From the cell containing the given text, extract its center point as [x, y] coordinate. 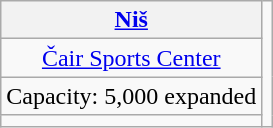
Niš [132, 20]
Capacity: 5,000 expanded [132, 96]
Čair Sports Center [132, 58]
